Identify which cell holds the provided text, then report its [x, y] central coordinate. 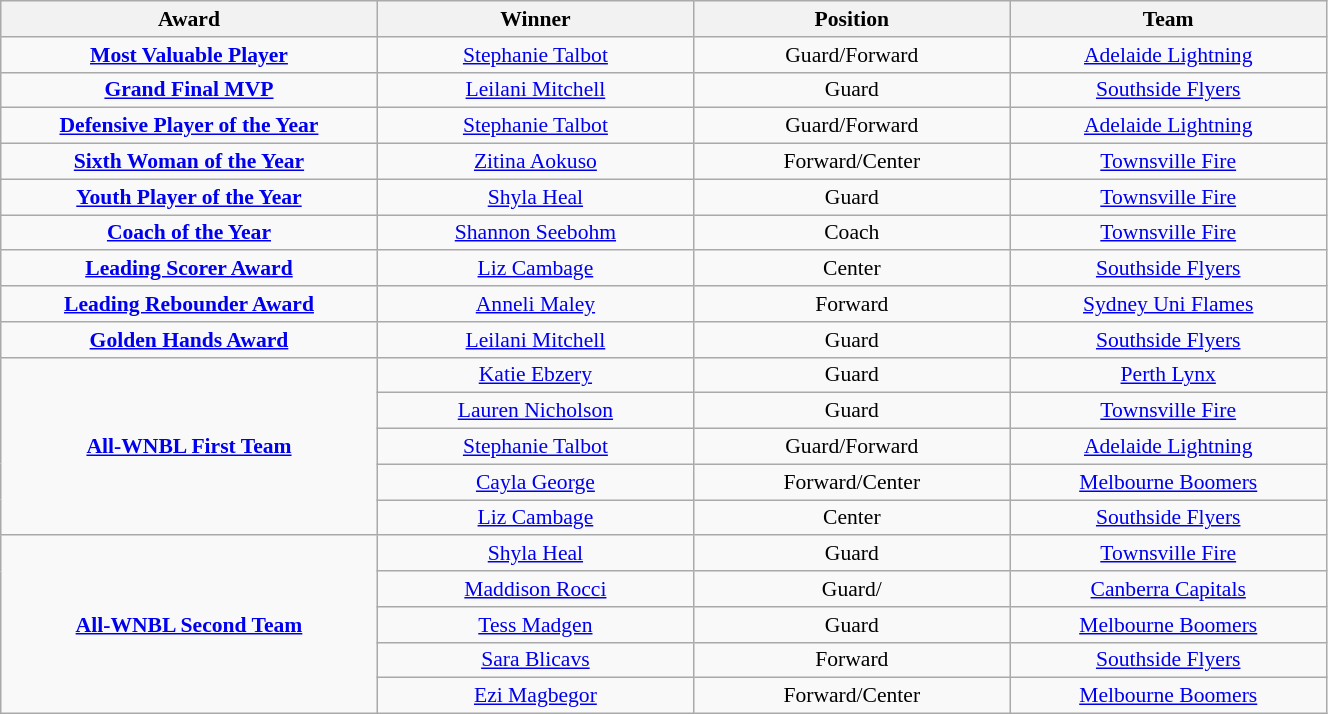
Perth Lynx [1168, 375]
Leading Rebounder Award [189, 304]
Zitina Aokuso [535, 162]
Sydney Uni Flames [1168, 304]
Coach of the Year [189, 233]
Youth Player of the Year [189, 197]
Winner [535, 19]
Grand Final MVP [189, 90]
All-WNBL Second Team [189, 625]
Golden Hands Award [189, 340]
Most Valuable Player [189, 55]
Sara Blicavs [535, 660]
Sixth Woman of the Year [189, 162]
All-WNBL First Team [189, 446]
Lauren Nicholson [535, 411]
Shannon Seebohm [535, 233]
Position [852, 19]
Award [189, 19]
Leading Scorer Award [189, 269]
Maddison Rocci [535, 589]
Team [1168, 19]
Defensive Player of the Year [189, 126]
Katie Ebzery [535, 375]
Cayla George [535, 482]
Ezi Magbegor [535, 696]
Tess Madgen [535, 625]
Guard/ [852, 589]
Anneli Maley [535, 304]
Canberra Capitals [1168, 589]
Coach [852, 233]
